Find where the given text appears and provide that cell's center as (X, Y) coordinate. 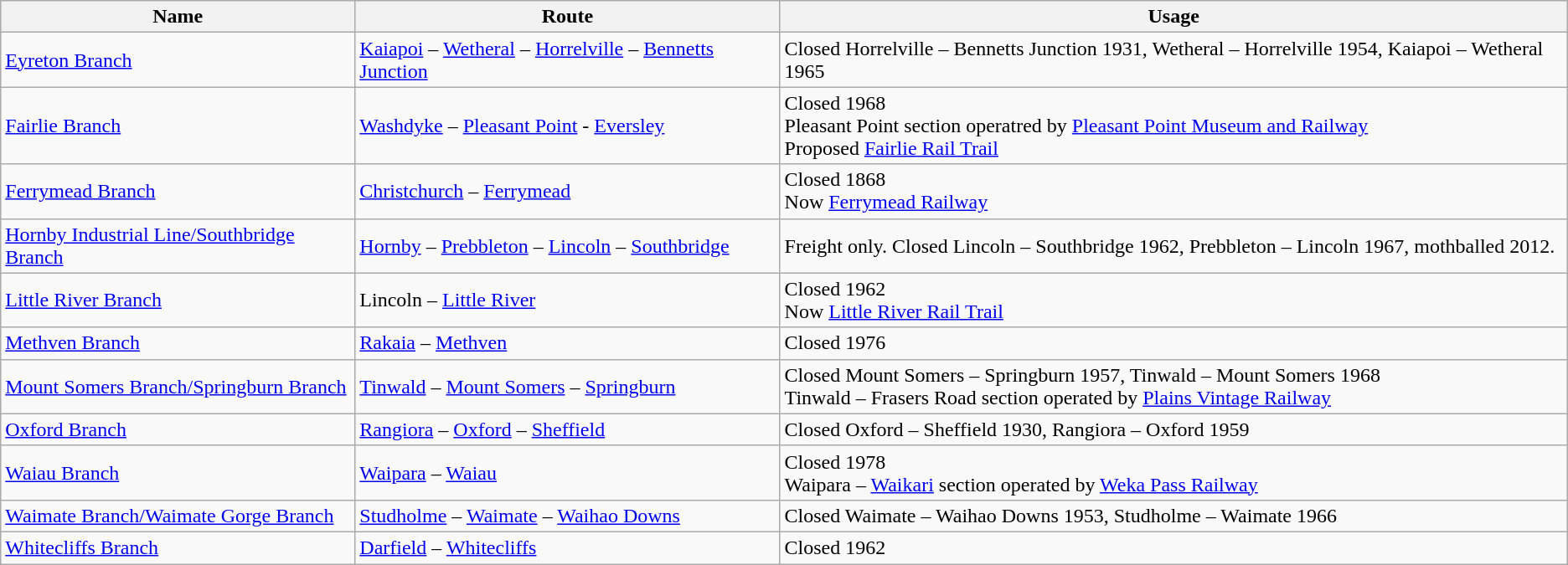
Closed Waimate – Waihao Downs 1953, Studholme – Waimate 1966 (1173, 516)
Fairlie Branch (178, 126)
Closed 1962 (1173, 547)
Methven Branch (178, 343)
Closed 1868 Now Ferrymead Railway (1173, 191)
Closed Mount Somers – Springburn 1957, Tinwald – Mount Somers 1968 Tinwald – Frasers Road section operated by Plains Vintage Railway (1173, 387)
Hornby Industrial Line/Southbridge Branch (178, 246)
Oxford Branch (178, 429)
Tinwald – Mount Somers – Springburn (568, 387)
Rangiora – Oxford – Sheffield (568, 429)
Route (568, 17)
Closed 1962 Now Little River Rail Trail (1173, 300)
Ferrymead Branch (178, 191)
Freight only. Closed Lincoln – Southbridge 1962, Prebbleton – Lincoln 1967, mothballed 2012. (1173, 246)
Closed 1968 Pleasant Point section operatred by Pleasant Point Museum and Railway Proposed Fairlie Rail Trail (1173, 126)
Mount Somers Branch/Springburn Branch (178, 387)
Waipara – Waiau (568, 472)
Studholme – Waimate – Waihao Downs (568, 516)
Name (178, 17)
Washdyke – Pleasant Point - Eversley (568, 126)
Lincoln – Little River (568, 300)
Rakaia – Methven (568, 343)
Closed Oxford – Sheffield 1930, Rangiora – Oxford 1959 (1173, 429)
Closed Horrelville – Bennetts Junction 1931, Wetheral – Horrelville 1954, Kaiapoi – Wetheral 1965 (1173, 60)
Usage (1173, 17)
Christchurch – Ferrymead (568, 191)
Waimate Branch/Waimate Gorge Branch (178, 516)
Little River Branch (178, 300)
Closed 1976 (1173, 343)
Darfield – Whitecliffs (568, 547)
Waiau Branch (178, 472)
Eyreton Branch (178, 60)
Whitecliffs Branch (178, 547)
Closed 1978 Waipara – Waikari section operated by Weka Pass Railway (1173, 472)
Hornby – Prebbleton – Lincoln – Southbridge (568, 246)
Kaiapoi – Wetheral – Horrelville – Bennetts Junction (568, 60)
